Return the [X, Y] coordinate for the center point of the cell that contains the specified text.  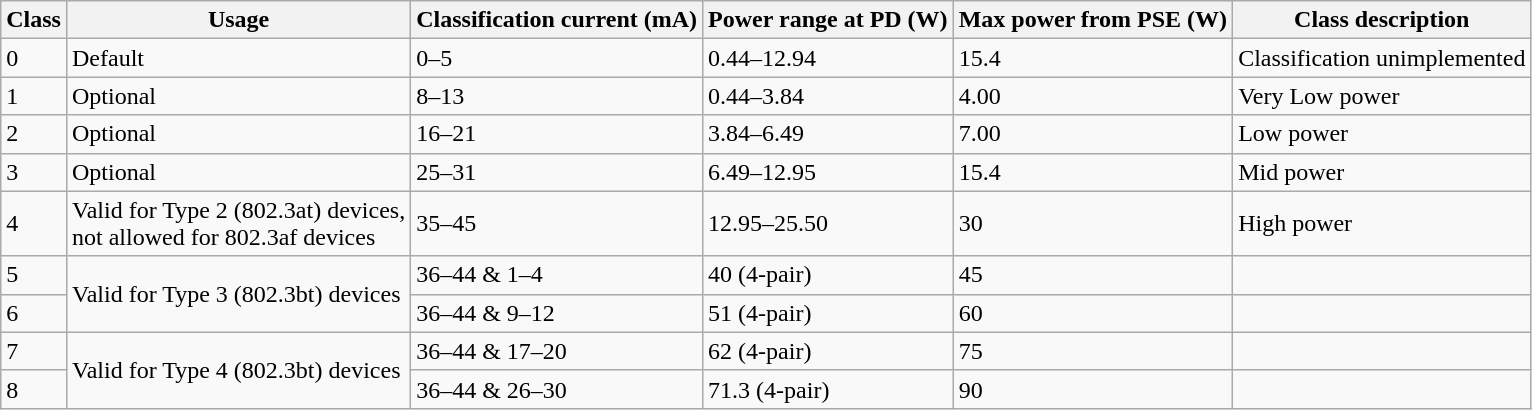
7.00 [1092, 134]
6.49–12.95 [828, 172]
0.44–3.84 [828, 96]
60 [1092, 313]
Valid for Type 2 (802.3at) devices,not allowed for 802.3af devices [238, 224]
0–5 [557, 58]
Valid for Type 4 (802.3bt) devices [238, 370]
36–44 & 26–30 [557, 389]
4.00 [1092, 96]
Valid for Type 3 (802.3bt) devices [238, 294]
7 [34, 351]
Power range at PD (W) [828, 20]
25–31 [557, 172]
40 (4-pair) [828, 275]
16–21 [557, 134]
71.3 (4-pair) [828, 389]
3.84–6.49 [828, 134]
Class [34, 20]
Default [238, 58]
Low power [1382, 134]
36–44 & 17–20 [557, 351]
Classification current (mA) [557, 20]
51 (4-pair) [828, 313]
62 (4-pair) [828, 351]
90 [1092, 389]
75 [1092, 351]
36–44 & 1–4 [557, 275]
6 [34, 313]
8–13 [557, 96]
3 [34, 172]
Class description [1382, 20]
Max power from PSE (W) [1092, 20]
Very Low power [1382, 96]
8 [34, 389]
Usage [238, 20]
2 [34, 134]
0.44–12.94 [828, 58]
High power [1382, 224]
0 [34, 58]
Mid power [1382, 172]
1 [34, 96]
30 [1092, 224]
Classification unimplemented [1382, 58]
5 [34, 275]
12.95–25.50 [828, 224]
4 [34, 224]
36–44 & 9–12 [557, 313]
35–45 [557, 224]
45 [1092, 275]
